Pinpoint the cell where the given text exists, returning its [X, Y] midpoint coordinate. 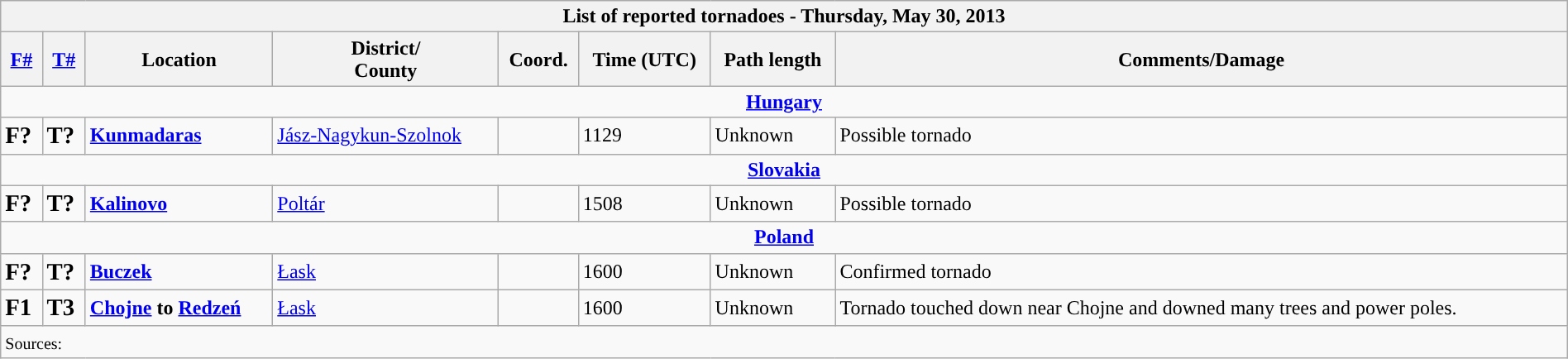
Chojne to Redzeń [179, 308]
F1 [22, 308]
1129 [644, 136]
List of reported tornadoes - Thursday, May 30, 2013 [784, 17]
Poltár [385, 203]
Hungary [784, 102]
T# [64, 60]
1508 [644, 203]
Tornado touched down near Chojne and downed many trees and power poles. [1201, 308]
Kunmadaras [179, 136]
Path length [772, 60]
T3 [64, 308]
Kalinovo [179, 203]
Slovakia [784, 170]
Coord. [538, 60]
Buczek [179, 271]
F# [22, 60]
Sources: [784, 342]
Poland [784, 237]
Comments/Damage [1201, 60]
Time (UTC) [644, 60]
Jász-Nagykun-Szolnok [385, 136]
Location [179, 60]
District/County [385, 60]
Confirmed tornado [1201, 271]
